Return the (X, Y) coordinate for the center point of the cell that contains the specified text.  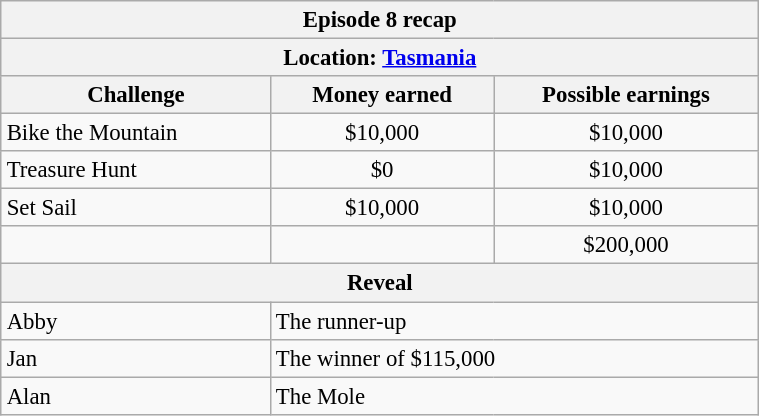
The Mole (515, 396)
Challenge (136, 95)
$200,000 (626, 245)
$0 (382, 170)
Bike the Mountain (136, 133)
Possible earnings (626, 95)
Treasure Hunt (136, 170)
Jan (136, 358)
Reveal (380, 283)
The runner-up (515, 321)
Episode 8 recap (380, 20)
Set Sail (136, 208)
Location: Tasmania (380, 57)
Money earned (382, 95)
Alan (136, 396)
The winner of $115,000 (515, 358)
Abby (136, 321)
